Output the [x, y] coordinate of the center of the cell containing the given text.  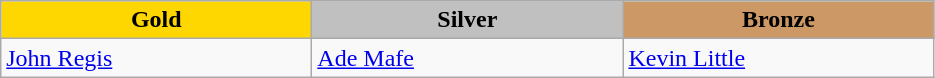
Bronze [778, 20]
Gold [156, 20]
Silver [468, 20]
John Regis [156, 58]
Kevin Little [778, 58]
Ade Mafe [468, 58]
